Determine the [X, Y] coordinate at the center of the cell enclosing the given text.  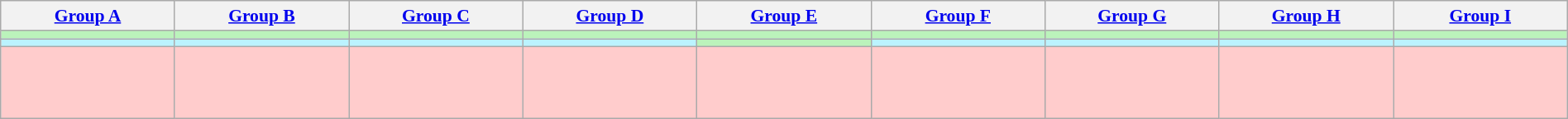
Group D [610, 16]
Group F [958, 16]
Group B [261, 16]
Group E [784, 16]
Group A [88, 16]
Group H [1306, 16]
Group I [1480, 16]
Group G [1132, 16]
Group C [436, 16]
